Scan for the cell matching the given text and deliver its [X, Y] coordinate at center. 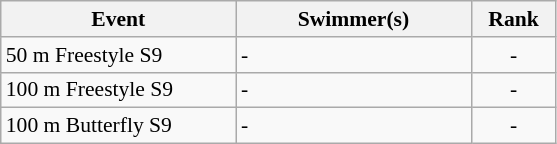
Rank [514, 19]
Event [118, 19]
50 m Freestyle S9 [118, 55]
100 m Butterfly S9 [118, 126]
100 m Freestyle S9 [118, 90]
Swimmer(s) [354, 19]
